Pinpoint the cell where the given text exists, returning its (x, y) midpoint coordinate. 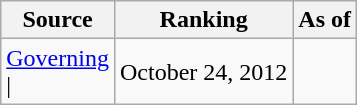
Source (58, 20)
Governing| (58, 72)
As of (325, 20)
October 24, 2012 (203, 72)
Ranking (203, 20)
